Locate the cell with the specified text and output its [X, Y] center coordinate. 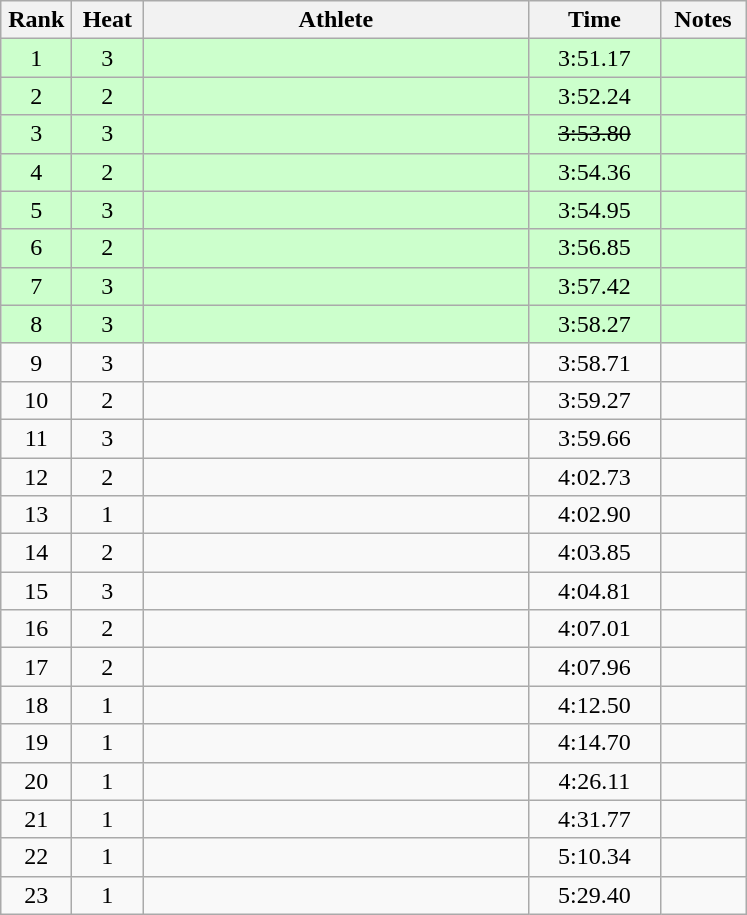
5:29.40 [594, 895]
4:26.11 [594, 781]
Time [594, 20]
16 [36, 629]
6 [36, 248]
4:12.50 [594, 705]
4 [36, 172]
3:52.24 [594, 96]
8 [36, 324]
4:07.96 [594, 667]
Rank [36, 20]
3:56.85 [594, 248]
18 [36, 705]
11 [36, 438]
4:07.01 [594, 629]
20 [36, 781]
10 [36, 400]
13 [36, 515]
4:03.85 [594, 553]
3:54.95 [594, 210]
5:10.34 [594, 857]
17 [36, 667]
4:31.77 [594, 819]
Notes [703, 20]
4:04.81 [594, 591]
4:02.90 [594, 515]
7 [36, 286]
3:53.80 [594, 134]
3:58.27 [594, 324]
23 [36, 895]
19 [36, 743]
Athlete [336, 20]
15 [36, 591]
3:58.71 [594, 362]
5 [36, 210]
4:02.73 [594, 477]
12 [36, 477]
Heat [108, 20]
3:54.36 [594, 172]
14 [36, 553]
4:14.70 [594, 743]
3:59.27 [594, 400]
9 [36, 362]
3:51.17 [594, 58]
3:59.66 [594, 438]
21 [36, 819]
22 [36, 857]
3:57.42 [594, 286]
